Find where the given text appears and provide that cell's center as (X, Y) coordinate. 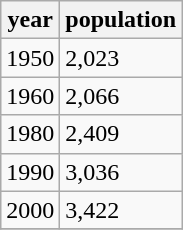
2000 (30, 210)
1990 (30, 172)
population (121, 20)
1980 (30, 134)
3,036 (121, 172)
2,023 (121, 58)
2,066 (121, 96)
1950 (30, 58)
1960 (30, 96)
3,422 (121, 210)
2,409 (121, 134)
year (30, 20)
